Identify which cell holds the provided text, then report its (x, y) central coordinate. 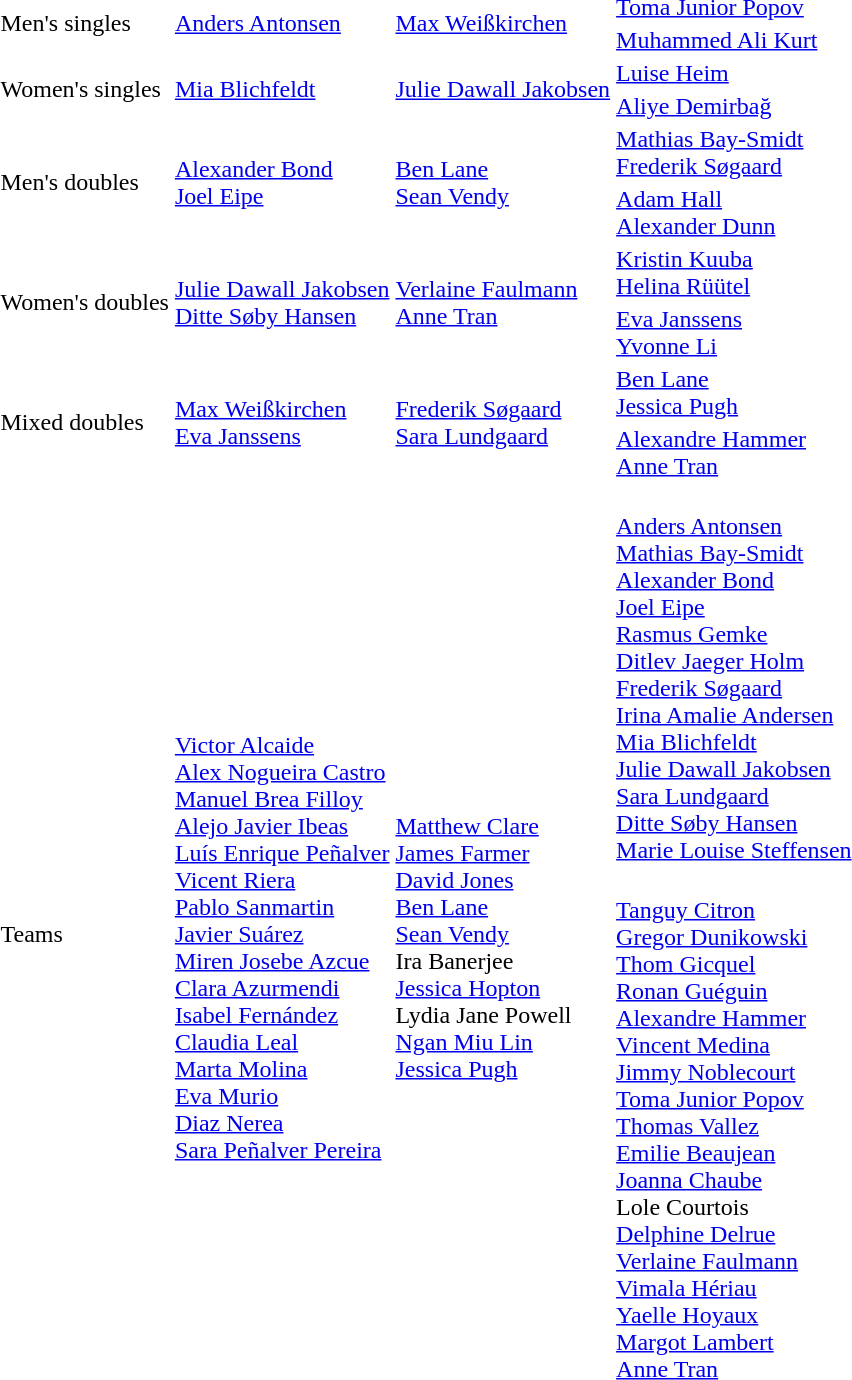
Frederik Søgaard Sara Lundgaard (503, 422)
Julie Dawall Jakobsen Ditte Søby Hansen (282, 302)
Julie Dawall Jakobsen (503, 90)
Mia Blichfeldt (282, 90)
Max Weißkirchen Eva Janssens (282, 422)
Ben Lane Sean Vendy (503, 182)
Alexander Bond Joel Eipe (282, 182)
Verlaine Faulmann Anne Tran (503, 302)
